Extract the (X, Y) coordinate from the center of the cell holding the provided text.  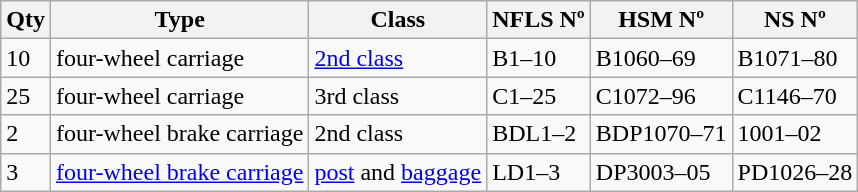
BDP1070–71 (661, 134)
Qty (26, 20)
C1146–70 (795, 96)
B1–10 (539, 58)
BDL1–2 (539, 134)
C1–25 (539, 96)
B1071–80 (795, 58)
DP3003–05 (661, 172)
2 (26, 134)
NFLS Nº (539, 20)
PD1026–28 (795, 172)
25 (26, 96)
LD1–3 (539, 172)
3rd class (398, 96)
HSM Nº (661, 20)
B1060–69 (661, 58)
NS Nº (795, 20)
Class (398, 20)
1001–02 (795, 134)
3 (26, 172)
Type (179, 20)
post and baggage (398, 172)
10 (26, 58)
C1072–96 (661, 96)
